Provide the (X, Y) coordinate of the cell's center where the given text is located.  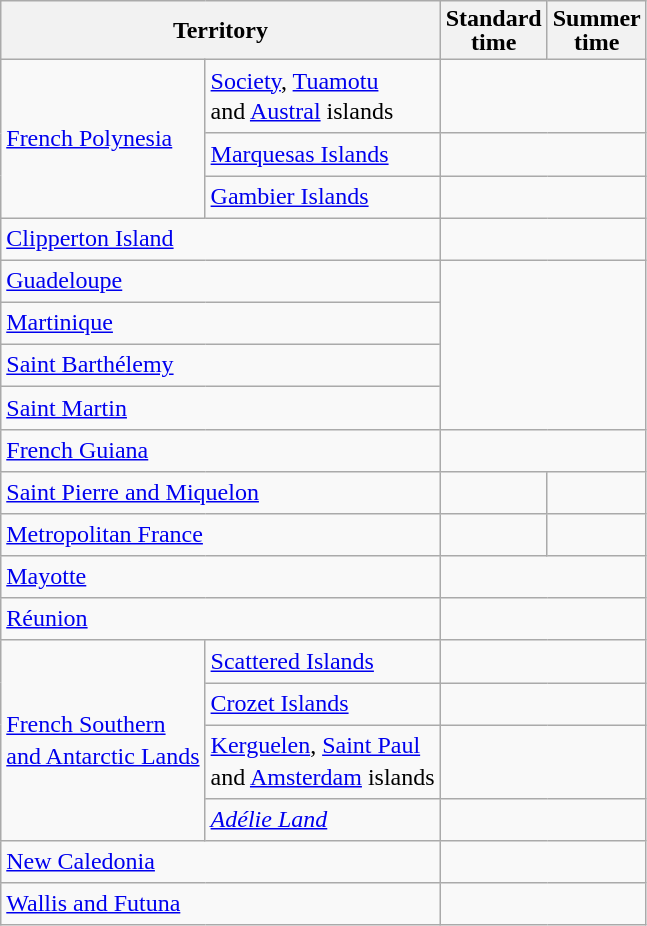
Saint Martin (220, 408)
Guadeloupe (220, 281)
Metropolitan France (220, 535)
Summertime (596, 30)
Martinique (220, 323)
Society, Tuamotuand Austral islands (322, 96)
Mayotte (220, 577)
New Caledonia (220, 862)
French Southernand Antarctic Lands (103, 740)
Kerguelen, Saint Pauland Amsterdam islands (322, 762)
Clipperton Island (220, 239)
Standardtime (494, 30)
Saint Barthélemy (220, 366)
Crozet Islands (322, 704)
Marquesas Islands (322, 154)
Wallis and Futuna (220, 904)
Territory (220, 30)
Saint Pierre and Miquelon (220, 492)
French Polynesia (103, 139)
Adélie Land (322, 819)
Gambier Islands (322, 197)
Réunion (220, 619)
Scattered Islands (322, 661)
French Guiana (220, 450)
